Return [x, y] of the center of cell containing provided text 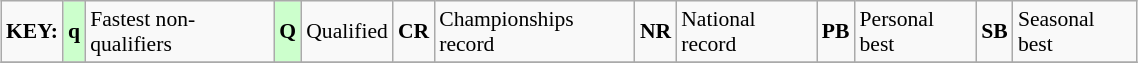
Championships record [534, 32]
Fastest non-qualifiers [180, 32]
Personal best [916, 32]
National record [746, 32]
SB [994, 32]
KEY: [32, 32]
CR [414, 32]
Q [288, 32]
PB [836, 32]
NR [656, 32]
Seasonal best [1075, 32]
Qualified [347, 32]
q [74, 32]
